Return [x, y] of the center of cell containing provided text 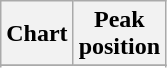
Peakposition [119, 34]
Chart [37, 34]
